Search for the cell housing the specified text and yield its (x, y) center coordinate. 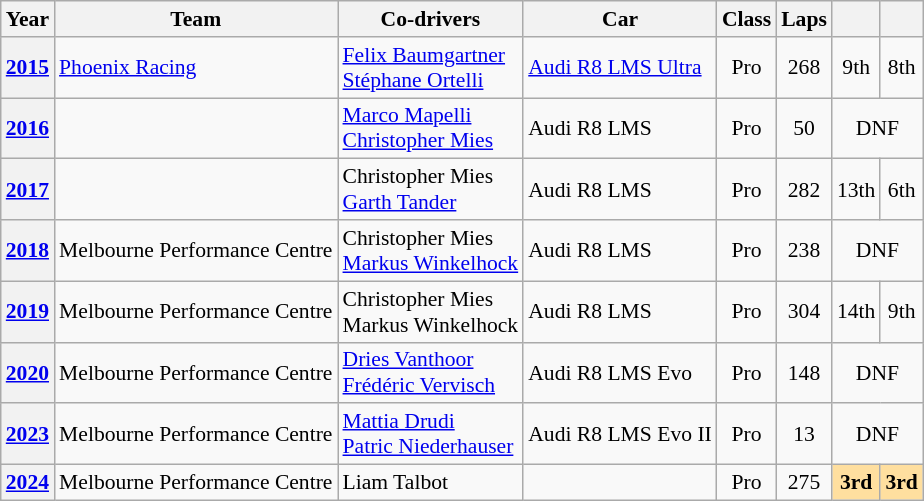
Marco Mapelli Christopher Mies (431, 128)
Class (746, 19)
Mattia Drudi Patric Niederhauser (431, 434)
282 (804, 190)
Co-drivers (431, 19)
13th (856, 190)
6th (902, 190)
Phoenix Racing (196, 68)
148 (804, 372)
Dries Vanthoor Frédéric Vervisch (431, 372)
238 (804, 250)
2019 (28, 312)
2020 (28, 372)
2015 (28, 68)
Laps (804, 19)
2024 (28, 483)
13 (804, 434)
Team (196, 19)
Felix Baumgartner Stéphane Ortelli (431, 68)
2017 (28, 190)
Audi R8 LMS Evo (620, 372)
304 (804, 312)
2016 (28, 128)
50 (804, 128)
8th (902, 68)
Liam Talbot (431, 483)
Audi R8 LMS Ultra (620, 68)
14th (856, 312)
Year (28, 19)
Audi R8 LMS Evo II (620, 434)
Car (620, 19)
2023 (28, 434)
Christopher Mies Garth Tander (431, 190)
2018 (28, 250)
275 (804, 483)
268 (804, 68)
